Extract the [x, y] coordinate from the center of the cell holding the provided text.  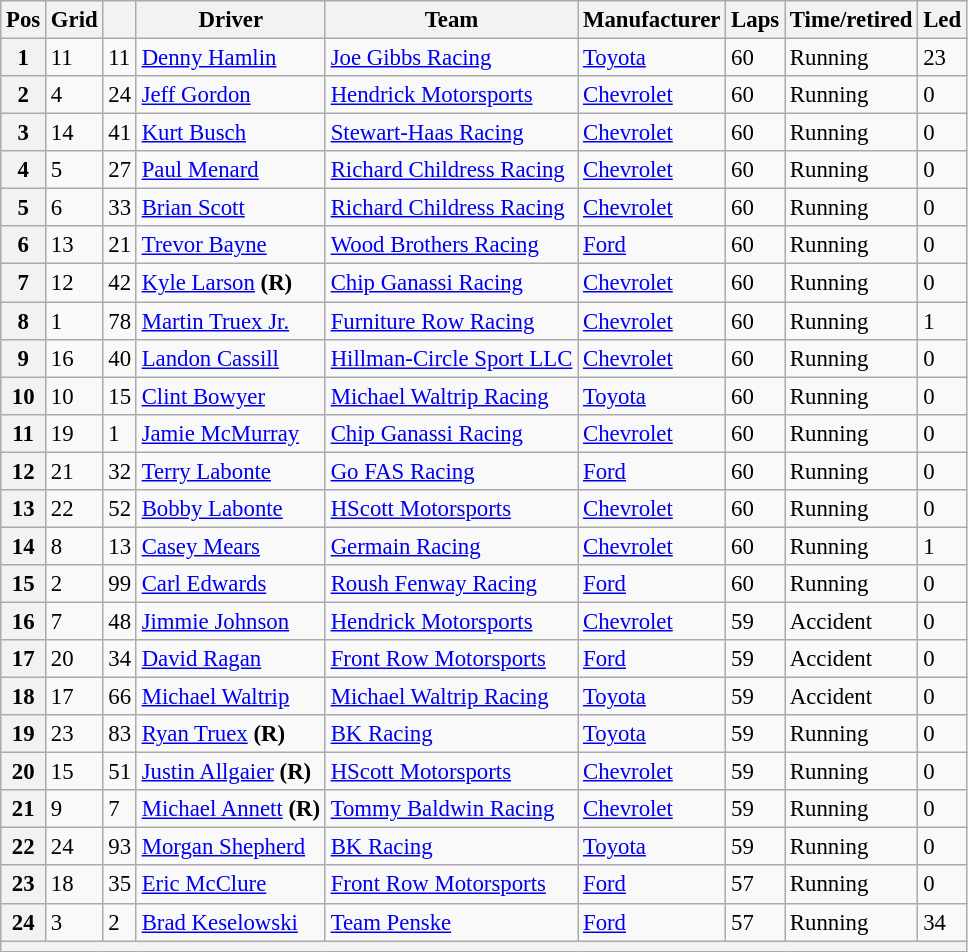
Denny Hamlin [230, 58]
93 [120, 847]
66 [120, 697]
Paul Menard [230, 170]
Jamie McMurray [230, 433]
David Ragan [230, 659]
Michael Annett (R) [230, 809]
Roush Fenway Racing [451, 584]
Manufacturer [652, 20]
Pos [24, 20]
99 [120, 584]
Landon Cassill [230, 358]
33 [120, 208]
40 [120, 358]
Brad Keselowski [230, 922]
Jimmie Johnson [230, 621]
Clint Bowyer [230, 396]
Joe Gibbs Racing [451, 58]
78 [120, 321]
Casey Mears [230, 546]
52 [120, 509]
32 [120, 471]
Team Penske [451, 922]
27 [120, 170]
Wood Brothers Racing [451, 245]
Germain Racing [451, 546]
Michael Waltrip [230, 697]
Team [451, 20]
48 [120, 621]
Ryan Truex (R) [230, 734]
Furniture Row Racing [451, 321]
Terry Labonte [230, 471]
Justin Allgaier (R) [230, 772]
Laps [756, 20]
Stewart-Haas Racing [451, 133]
Driver [230, 20]
Bobby Labonte [230, 509]
Trevor Bayne [230, 245]
Eric McClure [230, 885]
Jeff Gordon [230, 95]
Tommy Baldwin Racing [451, 809]
Hillman-Circle Sport LLC [451, 358]
Time/retired [850, 20]
41 [120, 133]
Go FAS Racing [451, 471]
Morgan Shepherd [230, 847]
Brian Scott [230, 208]
Carl Edwards [230, 584]
Grid [74, 20]
Kurt Busch [230, 133]
42 [120, 283]
35 [120, 885]
83 [120, 734]
Martin Truex Jr. [230, 321]
Led [942, 20]
Kyle Larson (R) [230, 283]
51 [120, 772]
